Locate the cell with the specified text and output its [x, y] center coordinate. 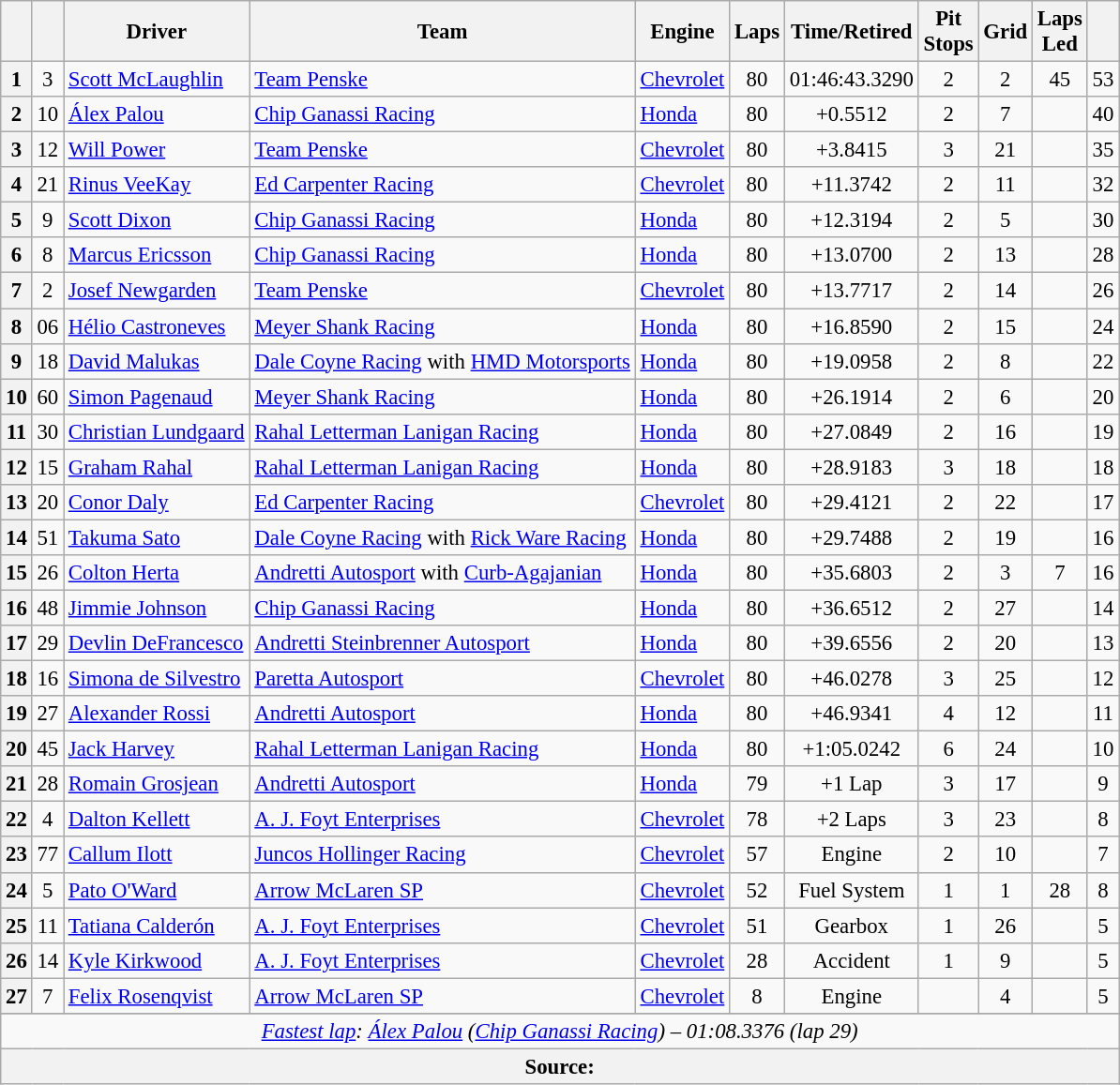
Scott Dixon [158, 220]
Laps [758, 32]
Andretti Autosport with Curb-Agajanian [443, 573]
+46.0278 [852, 679]
Driver [158, 32]
06 [47, 326]
Conor Daly [158, 503]
Scott McLaughlin [158, 80]
35 [1103, 150]
Grid [1006, 32]
+29.7488 [852, 537]
Takuma Sato [158, 537]
Hélio Castroneves [158, 326]
+35.6803 [852, 573]
79 [758, 784]
Team [443, 32]
Devlin DeFrancesco [158, 643]
60 [47, 397]
+46.9341 [852, 714]
78 [758, 820]
Graham Rahal [158, 467]
+36.6512 [852, 608]
Gearbox [852, 926]
Jimmie Johnson [158, 608]
LapsLed [1060, 32]
+13.0700 [852, 256]
Andretti Steinbrenner Autosport [443, 643]
PitStops [948, 32]
Pato O'Ward [158, 890]
Alexander Rossi [158, 714]
Marcus Ericsson [158, 256]
Accident [852, 960]
Callum Ilott [158, 855]
Juncos Hollinger Racing [443, 855]
Source: [560, 1066]
Colton Herta [158, 573]
01:46:43.3290 [852, 80]
+16.8590 [852, 326]
53 [1103, 80]
29 [47, 643]
Fastest lap: Álex Palou (Chip Ganassi Racing) – 01:08.3376 (lap 29) [560, 1032]
Romain Grosjean [158, 784]
+3.8415 [852, 150]
David Malukas [158, 361]
+11.3742 [852, 185]
Dale Coyne Racing with Rick Ware Racing [443, 537]
+12.3194 [852, 220]
+1 Lap [852, 784]
Simon Pagenaud [158, 397]
+0.5512 [852, 114]
Rinus VeeKay [158, 185]
Christian Lundgaard [158, 431]
Jack Harvey [158, 749]
+26.1914 [852, 397]
57 [758, 855]
Fuel System [852, 890]
Dale Coyne Racing with HMD Motorsports [443, 361]
+28.9183 [852, 467]
+27.0849 [852, 431]
Felix Rosenqvist [158, 996]
+13.7717 [852, 291]
Kyle Kirkwood [158, 960]
Simona de Silvestro [158, 679]
52 [758, 890]
+2 Laps [852, 820]
+19.0958 [852, 361]
+29.4121 [852, 503]
Paretta Autosport [443, 679]
77 [47, 855]
Dalton Kellett [158, 820]
48 [47, 608]
+39.6556 [852, 643]
Time/Retired [852, 32]
+1:05.0242 [852, 749]
32 [1103, 185]
40 [1103, 114]
Tatiana Calderón [158, 926]
Will Power [158, 150]
Josef Newgarden [158, 291]
Álex Palou [158, 114]
